Provide the (x, y) coordinate of the cell's center where the given text is located.  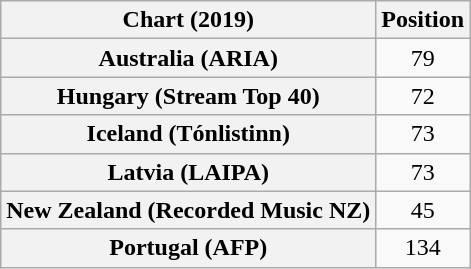
Hungary (Stream Top 40) (188, 96)
Chart (2019) (188, 20)
Australia (ARIA) (188, 58)
Portugal (AFP) (188, 248)
Latvia (LAIPA) (188, 172)
Position (423, 20)
72 (423, 96)
134 (423, 248)
New Zealand (Recorded Music NZ) (188, 210)
79 (423, 58)
45 (423, 210)
Iceland (Tónlistinn) (188, 134)
